Extract the [x, y] coordinate from the center of the cell holding the provided text.  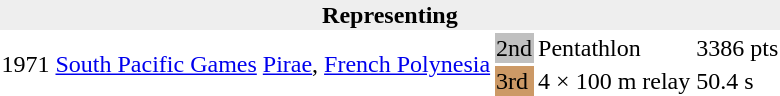
50.4 s [738, 81]
3386 pts [738, 48]
Representing [390, 15]
4 × 100 m relay [614, 81]
Pirae, French Polynesia [376, 64]
2nd [514, 48]
3rd [514, 81]
South Pacific Games [156, 64]
Pentathlon [614, 48]
1971 [26, 64]
